For the text-containing cell, return its midpoint in (x, y) coordinate format. 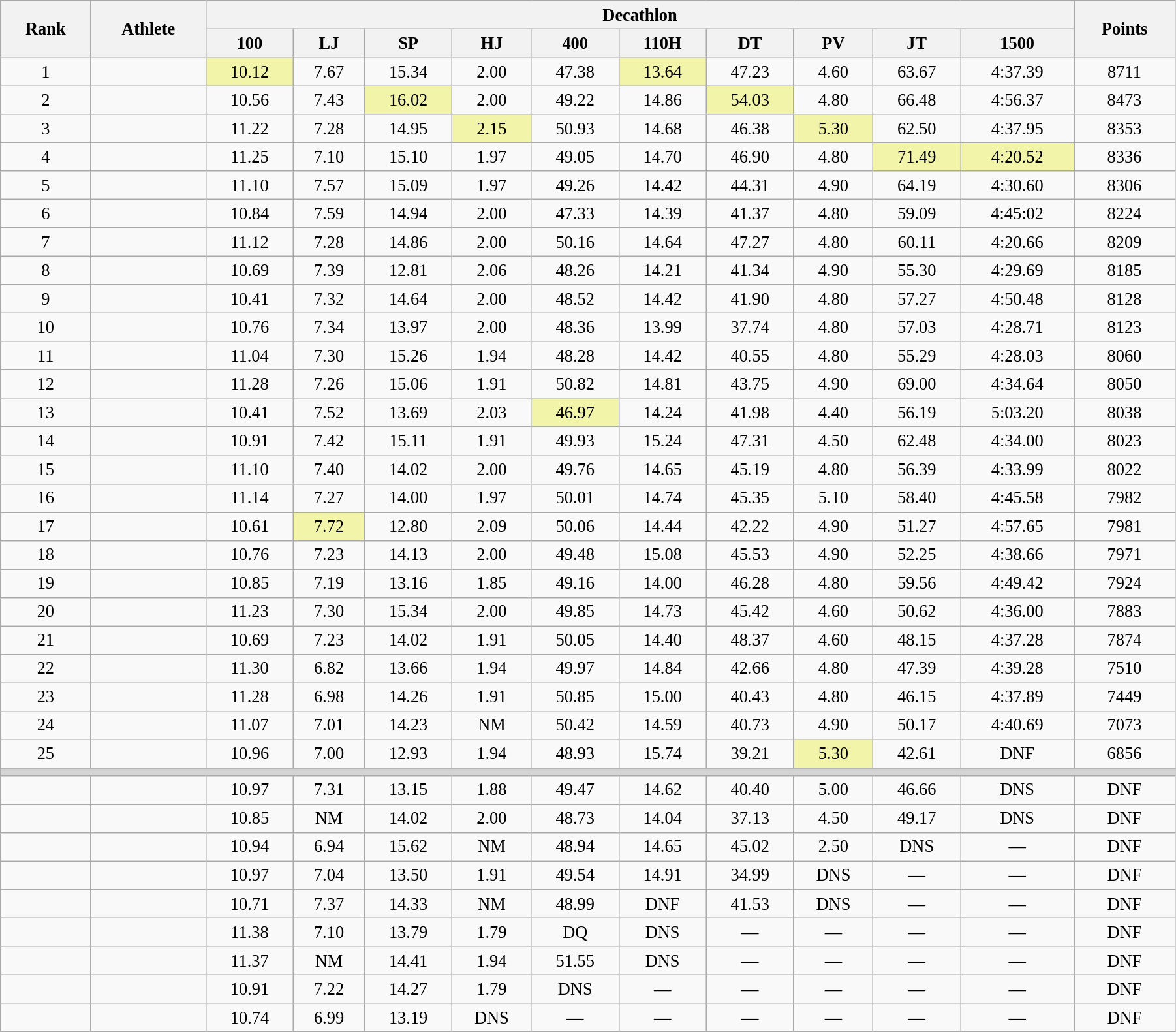
14.27 (409, 989)
11.14 (249, 498)
8224 (1125, 213)
41.53 (750, 903)
12 (46, 384)
15.06 (409, 384)
49.22 (575, 100)
47.33 (575, 213)
9 (46, 299)
10.56 (249, 100)
6.94 (329, 847)
14.41 (409, 960)
8306 (1125, 185)
12.93 (409, 754)
4 (46, 157)
50.17 (917, 725)
41.90 (750, 299)
13.79 (409, 932)
48.15 (917, 640)
7.59 (329, 213)
7.37 (329, 903)
16.02 (409, 100)
14.94 (409, 213)
7.67 (329, 71)
2 (46, 100)
DQ (575, 932)
47.39 (917, 668)
45.02 (750, 847)
8022 (1125, 469)
39.21 (750, 754)
49.05 (575, 157)
49.76 (575, 469)
4:33.99 (1017, 469)
8711 (1125, 71)
14.21 (662, 270)
49.16 (575, 583)
4:28.71 (1017, 327)
51.27 (917, 526)
64.19 (917, 185)
42.22 (750, 526)
7.32 (329, 299)
7.27 (329, 498)
41.98 (750, 413)
16 (46, 498)
4:37.89 (1017, 696)
69.00 (917, 384)
7.42 (329, 441)
14.33 (409, 903)
17 (46, 526)
49.47 (575, 790)
22 (46, 668)
48.26 (575, 270)
8473 (1125, 100)
5:03.20 (1017, 413)
6856 (1125, 754)
50.05 (575, 640)
14.70 (662, 157)
4:38.66 (1017, 555)
4:37.28 (1017, 640)
7.72 (329, 526)
44.31 (750, 185)
15.24 (662, 441)
8060 (1125, 356)
13.50 (409, 875)
13.99 (662, 327)
50.93 (575, 129)
10.84 (249, 213)
1.88 (492, 790)
7971 (1125, 555)
56.39 (917, 469)
2.09 (492, 526)
DT (750, 43)
4.40 (833, 413)
57.03 (917, 327)
21 (46, 640)
Points (1125, 29)
11.37 (249, 960)
400 (575, 43)
7924 (1125, 583)
3 (46, 129)
7.57 (329, 185)
46.28 (750, 583)
59.09 (917, 213)
49.48 (575, 555)
6.98 (329, 696)
4:49.42 (1017, 583)
46.15 (917, 696)
15 (46, 469)
8209 (1125, 242)
50.16 (575, 242)
12.81 (409, 270)
19 (46, 583)
10.94 (249, 847)
7449 (1125, 696)
2.06 (492, 270)
40.55 (750, 356)
10.71 (249, 903)
4:30.60 (1017, 185)
Decathlon (640, 14)
14.91 (662, 875)
4:56.37 (1017, 100)
48.52 (575, 299)
4:40.69 (1017, 725)
49.93 (575, 441)
4:37.95 (1017, 129)
8185 (1125, 270)
4:28.03 (1017, 356)
110H (662, 43)
37.74 (750, 327)
48.99 (575, 903)
4:39.28 (1017, 668)
58.40 (917, 498)
5.00 (833, 790)
45.53 (750, 555)
4:36.00 (1017, 612)
4:29.69 (1017, 270)
SP (409, 43)
7.22 (329, 989)
11.12 (249, 242)
7981 (1125, 526)
PV (833, 43)
13.15 (409, 790)
14.13 (409, 555)
25 (46, 754)
51.55 (575, 960)
LJ (329, 43)
7.00 (329, 754)
14.59 (662, 725)
47.27 (750, 242)
4:34.64 (1017, 384)
2.03 (492, 413)
46.97 (575, 413)
13.19 (409, 1018)
15.62 (409, 847)
Athlete (149, 29)
100 (249, 43)
55.30 (917, 270)
40.43 (750, 696)
7.39 (329, 270)
34.99 (750, 875)
14 (46, 441)
50.42 (575, 725)
1500 (1017, 43)
13.64 (662, 71)
6.82 (329, 668)
62.50 (917, 129)
42.66 (750, 668)
4:57.65 (1017, 526)
7.04 (329, 875)
13.66 (409, 668)
50.82 (575, 384)
8128 (1125, 299)
46.90 (750, 157)
50.01 (575, 498)
13.16 (409, 583)
55.29 (917, 356)
14.84 (662, 668)
49.97 (575, 668)
45.42 (750, 612)
50.62 (917, 612)
HJ (492, 43)
7874 (1125, 640)
60.11 (917, 242)
11.07 (249, 725)
15.11 (409, 441)
71.49 (917, 157)
48.94 (575, 847)
11.22 (249, 129)
49.17 (917, 819)
4:34.00 (1017, 441)
48.37 (750, 640)
48.28 (575, 356)
52.25 (917, 555)
4:45.58 (1017, 498)
7 (46, 242)
8353 (1125, 129)
40.73 (750, 725)
11.25 (249, 157)
4:20.52 (1017, 157)
49.85 (575, 612)
20 (46, 612)
14.74 (662, 498)
8038 (1125, 413)
41.34 (750, 270)
63.67 (917, 71)
47.38 (575, 71)
7.01 (329, 725)
JT (917, 43)
15.00 (662, 696)
1.85 (492, 583)
6 (46, 213)
14.81 (662, 384)
48.36 (575, 327)
13.97 (409, 327)
49.54 (575, 875)
15.26 (409, 356)
8336 (1125, 157)
10 (46, 327)
7510 (1125, 668)
46.66 (917, 790)
10.74 (249, 1018)
4:20.66 (1017, 242)
11 (46, 356)
14.04 (662, 819)
14.23 (409, 725)
14.40 (662, 640)
56.19 (917, 413)
23 (46, 696)
7.34 (329, 327)
14.24 (662, 413)
50.85 (575, 696)
10.96 (249, 754)
13 (46, 413)
37.13 (750, 819)
7.52 (329, 413)
62.48 (917, 441)
8123 (1125, 327)
47.23 (750, 71)
5.10 (833, 498)
14.73 (662, 612)
18 (46, 555)
7.31 (329, 790)
2.50 (833, 847)
48.93 (575, 754)
43.75 (750, 384)
14.68 (662, 129)
66.48 (917, 100)
13.69 (409, 413)
42.61 (917, 754)
49.26 (575, 185)
11.30 (249, 668)
14.44 (662, 526)
15.08 (662, 555)
4:50.48 (1017, 299)
5 (46, 185)
7982 (1125, 498)
8 (46, 270)
8050 (1125, 384)
7.26 (329, 384)
7883 (1125, 612)
24 (46, 725)
45.19 (750, 469)
57.27 (917, 299)
4:45:02 (1017, 213)
2.15 (492, 129)
7073 (1125, 725)
54.03 (750, 100)
10.12 (249, 71)
7.40 (329, 469)
48.73 (575, 819)
14.39 (662, 213)
1 (46, 71)
45.35 (750, 498)
46.38 (750, 129)
7.19 (329, 583)
15.10 (409, 157)
10.61 (249, 526)
4:37.39 (1017, 71)
40.40 (750, 790)
11.38 (249, 932)
41.37 (750, 213)
14.95 (409, 129)
11.23 (249, 612)
Rank (46, 29)
12.80 (409, 526)
7.43 (329, 100)
8023 (1125, 441)
6.99 (329, 1018)
14.62 (662, 790)
47.31 (750, 441)
59.56 (917, 583)
15.74 (662, 754)
14.26 (409, 696)
15.09 (409, 185)
11.04 (249, 356)
50.06 (575, 526)
